Determine the (x, y) coordinate at the center of the cell enclosing the given text.  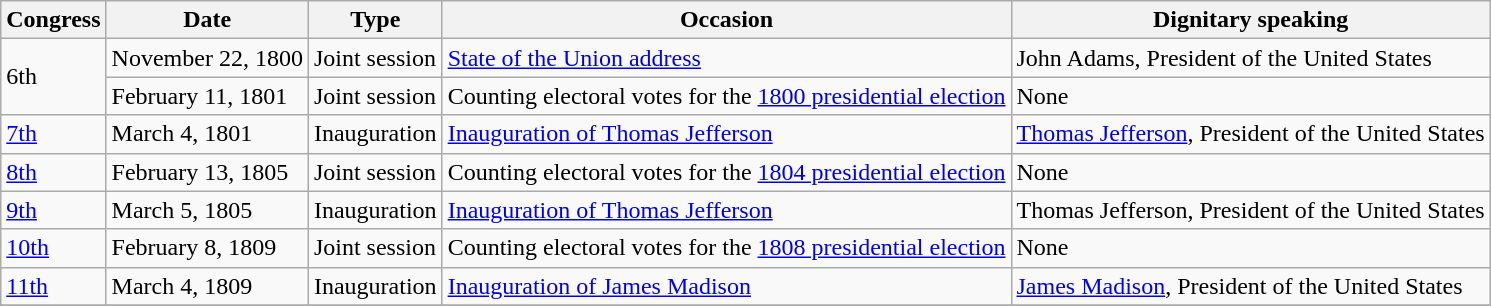
Counting electoral votes for the 1800 presidential election (726, 96)
Inauguration of James Madison (726, 286)
8th (54, 172)
John Adams, President of the United States (1250, 58)
6th (54, 77)
Counting electoral votes for the 1804 presidential election (726, 172)
7th (54, 134)
February 11, 1801 (207, 96)
November 22, 1800 (207, 58)
February 13, 1805 (207, 172)
March 5, 1805 (207, 210)
Date (207, 20)
Dignitary speaking (1250, 20)
Type (375, 20)
Congress (54, 20)
February 8, 1809 (207, 248)
9th (54, 210)
11th (54, 286)
Counting electoral votes for the 1808 presidential election (726, 248)
March 4, 1801 (207, 134)
Occasion (726, 20)
March 4, 1809 (207, 286)
10th (54, 248)
James Madison, President of the United States (1250, 286)
State of the Union address (726, 58)
